Search for the cell housing the specified text and yield its (X, Y) center coordinate. 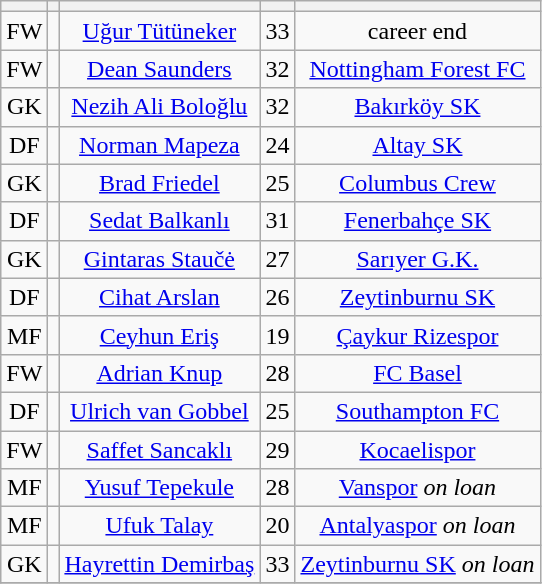
Nezih Ali Boloğlu (160, 107)
Bakırköy SK (418, 107)
Uğur Tütüneker (160, 31)
Fenerbahçe SK (418, 221)
Çaykur Rizespor (418, 335)
Southampton FC (418, 411)
Gintaras Staučė (160, 259)
Ceyhun Eriş (160, 335)
19 (278, 335)
Cihat Arslan (160, 297)
Norman Mapeza (160, 145)
Altay SK (418, 145)
Brad Friedel (160, 183)
Kocaelispor (418, 449)
Nottingham Forest FC (418, 69)
Saffet Sancaklı (160, 449)
31 (278, 221)
Antalyaspor on loan (418, 526)
FC Basel (418, 373)
Hayrettin Demirbaş (160, 564)
26 (278, 297)
Ulrich van Gobbel (160, 411)
Yusuf Tepekule (160, 488)
20 (278, 526)
29 (278, 449)
27 (278, 259)
Columbus Crew (418, 183)
career end (418, 31)
24 (278, 145)
Adrian Knup (160, 373)
Sarıyer G.K. (418, 259)
Zeytinburnu SK (418, 297)
Sedat Balkanlı (160, 221)
Dean Saunders (160, 69)
Ufuk Talay (160, 526)
Vanspor on loan (418, 488)
Zeytinburnu SK on loan (418, 564)
